For the text-containing cell, return its midpoint in (X, Y) coordinate format. 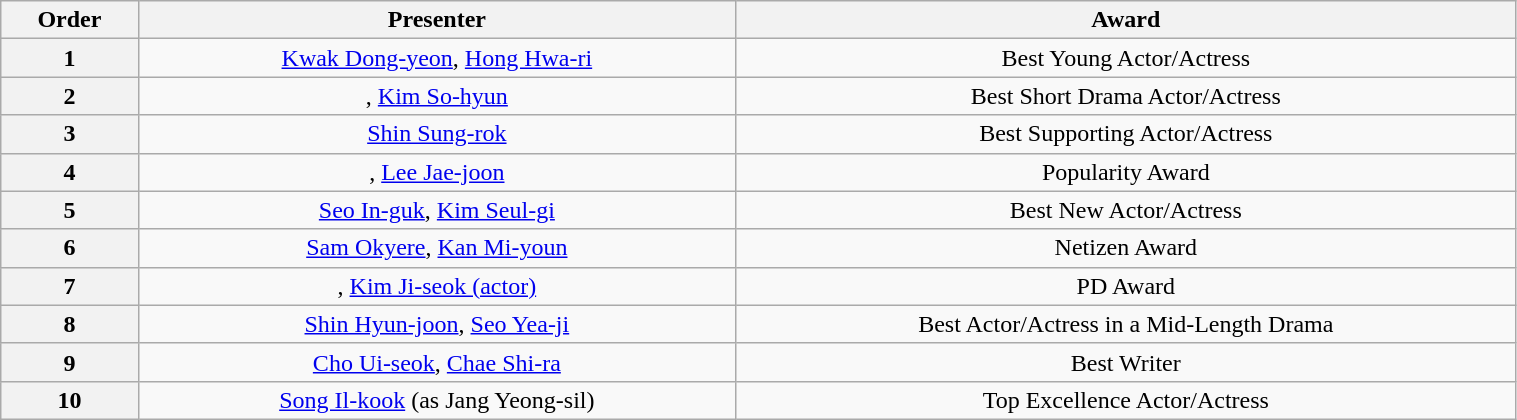
, Kim So-hyun (436, 96)
Best Young Actor/Actress (1126, 58)
Presenter (436, 20)
6 (70, 248)
Sam Okyere, Kan Mi-youn (436, 248)
Best New Actor/Actress (1126, 210)
Song Il-kook (as Jang Yeong-sil) (436, 400)
Best Supporting Actor/Actress (1126, 134)
, Kim Ji-seok (actor) (436, 286)
Best Actor/Actress in a Mid-Length Drama (1126, 324)
Top Excellence Actor/Actress (1126, 400)
Best Writer (1126, 362)
, Lee Jae-joon (436, 172)
1 (70, 58)
3 (70, 134)
5 (70, 210)
4 (70, 172)
Best Short Drama Actor/Actress (1126, 96)
Shin Hyun-joon, Seo Yea-ji (436, 324)
Kwak Dong-yeon, Hong Hwa-ri (436, 58)
Order (70, 20)
7 (70, 286)
Netizen Award (1126, 248)
Shin Sung-rok (436, 134)
PD Award (1126, 286)
9 (70, 362)
2 (70, 96)
10 (70, 400)
Popularity Award (1126, 172)
8 (70, 324)
Cho Ui-seok, Chae Shi-ra (436, 362)
Award (1126, 20)
Seo In-guk, Kim Seul-gi (436, 210)
